From the cell containing the given text, extract its center point as [x, y] coordinate. 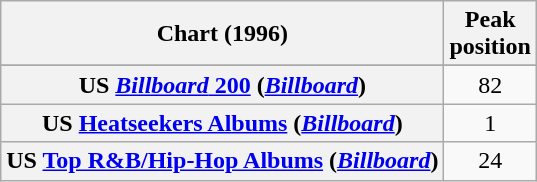
1 [490, 123]
24 [490, 161]
Chart (1996) [222, 34]
US Top R&B/Hip-Hop Albums (Billboard) [222, 161]
US Billboard 200 (Billboard) [222, 85]
Peakposition [490, 34]
82 [490, 85]
US Heatseekers Albums (Billboard) [222, 123]
